Extract the (X, Y) coordinate from the center of the cell holding the provided text.  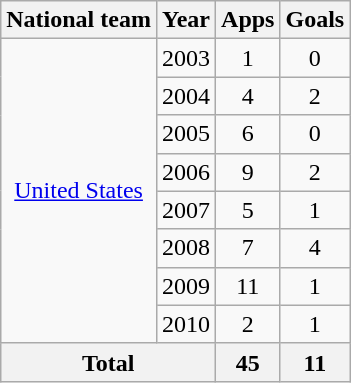
2010 (186, 324)
2005 (186, 134)
Goals (315, 20)
2006 (186, 172)
2007 (186, 210)
United States (79, 191)
7 (248, 248)
2003 (186, 58)
5 (248, 210)
Year (186, 20)
45 (248, 362)
6 (248, 134)
2009 (186, 286)
National team (79, 20)
2008 (186, 248)
2004 (186, 96)
9 (248, 172)
Apps (248, 20)
Total (108, 362)
